Extract the [X, Y] coordinate from the center of the cell holding the provided text.  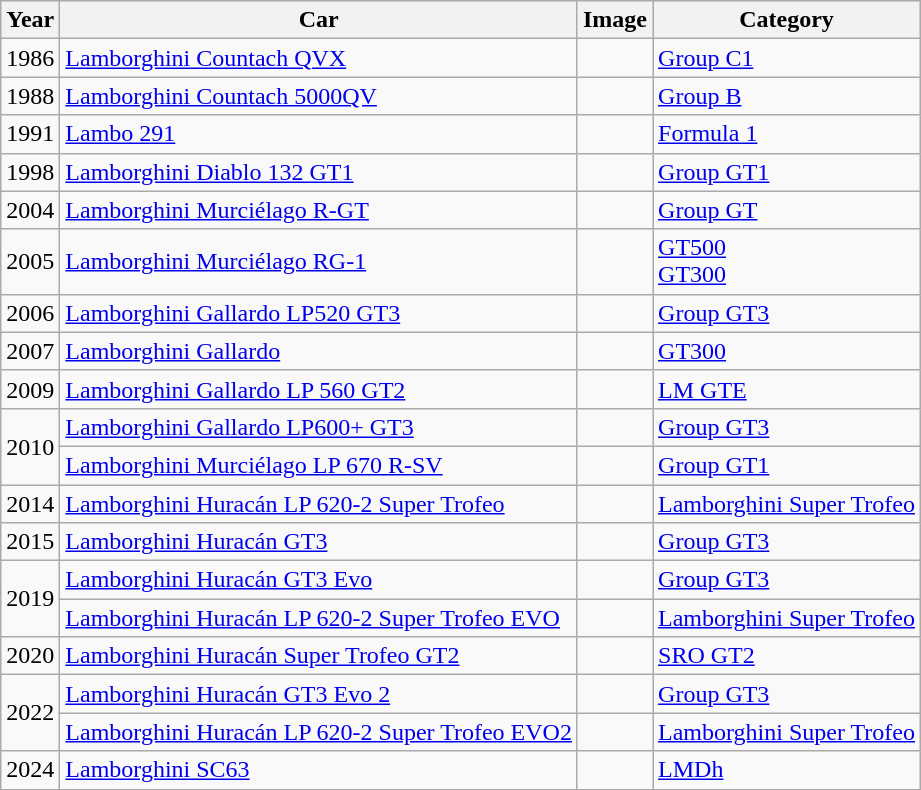
Formula 1 [787, 134]
Lamborghini Gallardo [319, 351]
2020 [30, 656]
Category [787, 20]
2010 [30, 446]
2007 [30, 351]
Lambo 291 [319, 134]
Group GT [787, 210]
2004 [30, 210]
Lamborghini Murciélago LP 670 R-SV [319, 465]
Group B [787, 96]
Lamborghini SC63 [319, 770]
1988 [30, 96]
2009 [30, 389]
LMDh [787, 770]
Lamborghini Murciélago RG-1 [319, 262]
Lamborghini Gallardo LP600+ GT3 [319, 427]
LM GTE [787, 389]
2024 [30, 770]
Lamborghini Huracán LP 620-2 Super Trofeo EVO [319, 618]
1991 [30, 134]
Group C1 [787, 58]
2005 [30, 262]
Lamborghini Countach 5000QV [319, 96]
GT500GT300 [787, 262]
Lamborghini Huracán GT3 [319, 542]
Lamborghini Huracán GT3 Evo 2 [319, 694]
Lamborghini Huracán GT3 Evo [319, 580]
Lamborghini Huracán Super Trofeo GT2 [319, 656]
2014 [30, 503]
SRO GT2 [787, 656]
Lamborghini Countach QVX [319, 58]
2022 [30, 713]
Image [614, 20]
Lamborghini Murciélago R-GT [319, 210]
Lamborghini Diablo 132 GT1 [319, 172]
Lamborghini Huracán LP 620-2 Super Trofeo [319, 503]
2006 [30, 313]
Lamborghini Huracán LP 620-2 Super Trofeo EVO2 [319, 732]
2019 [30, 599]
Lamborghini Gallardo LP 560 GT2 [319, 389]
1998 [30, 172]
Lamborghini Gallardo LP520 GT3 [319, 313]
GT300 [787, 351]
1986 [30, 58]
Car [319, 20]
Year [30, 20]
2015 [30, 542]
